Extract the [x, y] coordinate from the center of the cell holding the provided text.  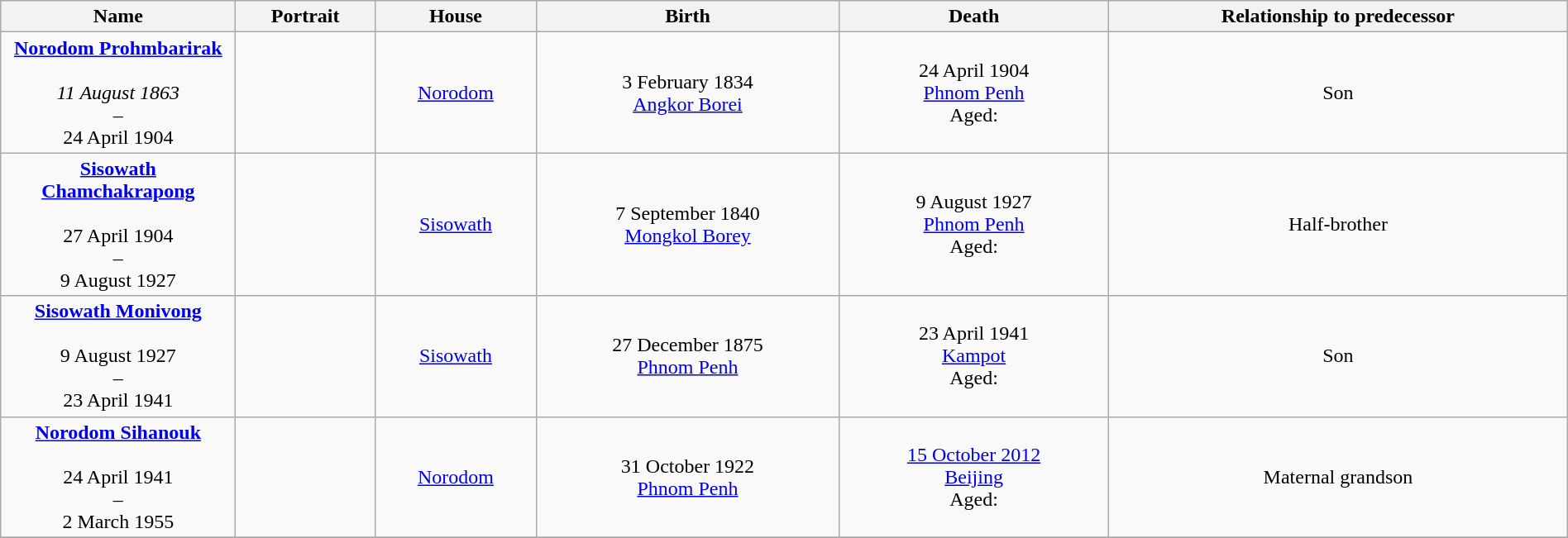
Norodom Prohmbarirak11 August 1863–24 April 1904 [118, 93]
Sisowath Monivong9 August 1927–23 April 1941 [118, 356]
7 September 1840Mongkol Borey [687, 225]
Norodom Sihanouk24 April 1941–2 March 1955 [118, 477]
9 August 1927Phnom PenhAged: [974, 225]
Portrait [306, 17]
31 October 1922Phnom Penh [687, 477]
Maternal grandson [1338, 477]
Sisowath Chamchakrapong27 April 1904–9 August 1927 [118, 225]
23 April 1941KampotAged: [974, 356]
Half-brother [1338, 225]
27 December 1875Phnom Penh [687, 356]
House [455, 17]
Name [118, 17]
15 October 2012BeijingAged: [974, 477]
Birth [687, 17]
3 February 1834Angkor Borei [687, 93]
Death [974, 17]
24 April 1904Phnom PenhAged: [974, 93]
Relationship to predecessor [1338, 17]
